Identify which cell holds the provided text, then report its [X, Y] central coordinate. 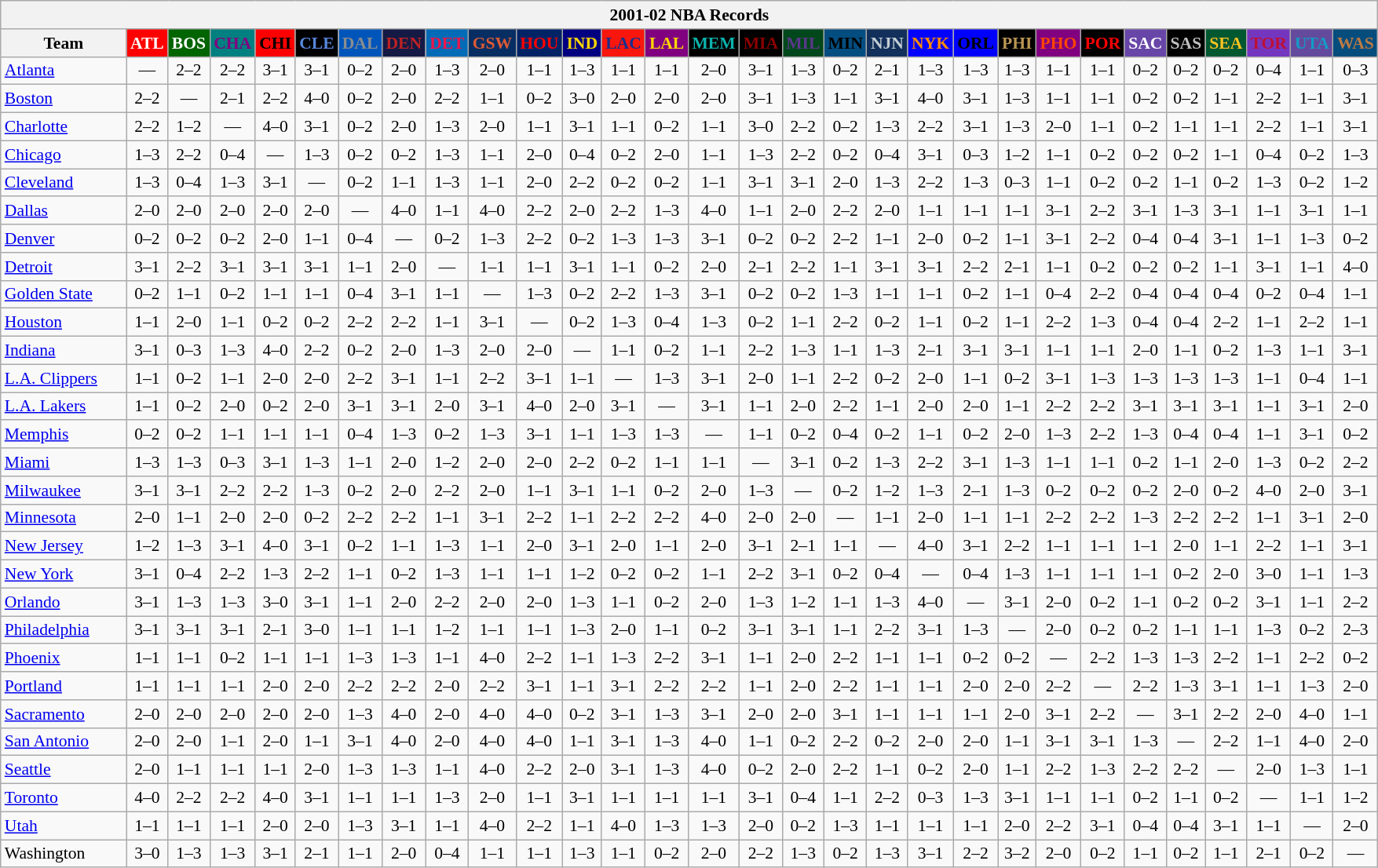
Chicago [64, 155]
New Jersey [64, 546]
PHI [1018, 43]
ATL [148, 43]
POR [1102, 43]
Dallas [64, 211]
Team [64, 43]
Cleveland [64, 183]
Utah [64, 826]
ORL [975, 43]
Indiana [64, 351]
MIA [761, 43]
HOU [539, 43]
Portland [64, 686]
Sacramento [64, 714]
MIN [845, 43]
Orlando [64, 602]
DET [448, 43]
Houston [64, 323]
CHA [232, 43]
Golden State [64, 294]
Seattle [64, 770]
TOR [1269, 43]
Toronto [64, 798]
GSW [493, 43]
Phoenix [64, 658]
IND [582, 43]
SAS [1186, 43]
CLE [317, 43]
Minnesota [64, 518]
Boston [64, 99]
Philadelphia [64, 630]
SEA [1226, 43]
LAL [667, 43]
Memphis [64, 435]
NJN [887, 43]
L.A. Clippers [64, 378]
MIL [802, 43]
3–2 [1018, 854]
Charlotte [64, 127]
Miami [64, 462]
CHI [275, 43]
Milwaukee [64, 491]
2001-02 NBA Records [689, 15]
Washington [64, 854]
DEN [404, 43]
Detroit [64, 267]
DAL [360, 43]
NYK [930, 43]
L.A. Lakers [64, 407]
SAC [1145, 43]
WAS [1355, 43]
Atlanta [64, 71]
UTA [1312, 43]
Denver [64, 239]
2–3 [1355, 630]
LAC [623, 43]
New York [64, 574]
BOS [188, 43]
San Antonio [64, 742]
MEM [713, 43]
PHO [1058, 43]
